Extract the (X, Y) coordinate from the center of the cell holding the provided text.  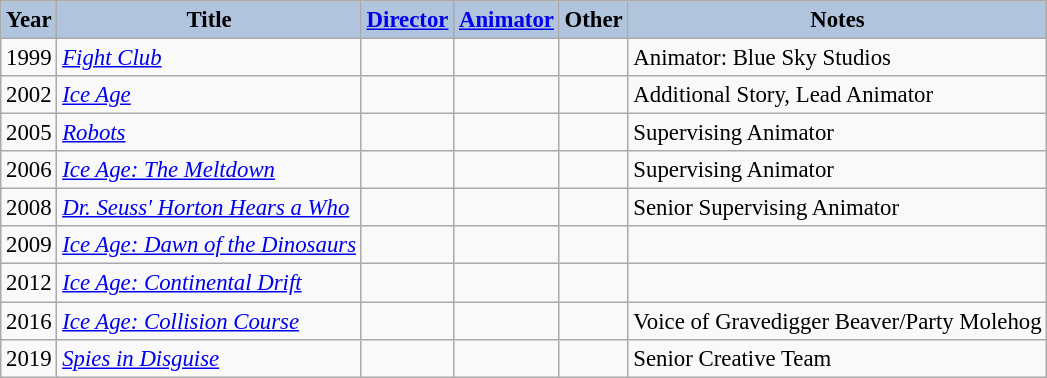
Additional Story, Lead Animator (838, 95)
Ice Age: Dawn of the Dinosaurs (209, 245)
Animator: Blue Sky Studios (838, 58)
2002 (29, 95)
Spies in Disguise (209, 358)
2009 (29, 245)
Senior Supervising Animator (838, 208)
2012 (29, 283)
Ice Age: Continental Drift (209, 283)
2019 (29, 358)
Ice Age (209, 95)
2008 (29, 208)
Other (594, 20)
Notes (838, 20)
Ice Age: Collision Course (209, 321)
1999 (29, 58)
2005 (29, 133)
Voice of Gravedigger Beaver/Party Molehog (838, 321)
Dr. Seuss' Horton Hears a Who (209, 208)
Robots (209, 133)
Senior Creative Team (838, 358)
2006 (29, 170)
Animator (507, 20)
Title (209, 20)
Director (407, 20)
Ice Age: The Meltdown (209, 170)
Fight Club (209, 58)
Year (29, 20)
2016 (29, 321)
